Output the [x, y] coordinate of the center of the cell containing the given text.  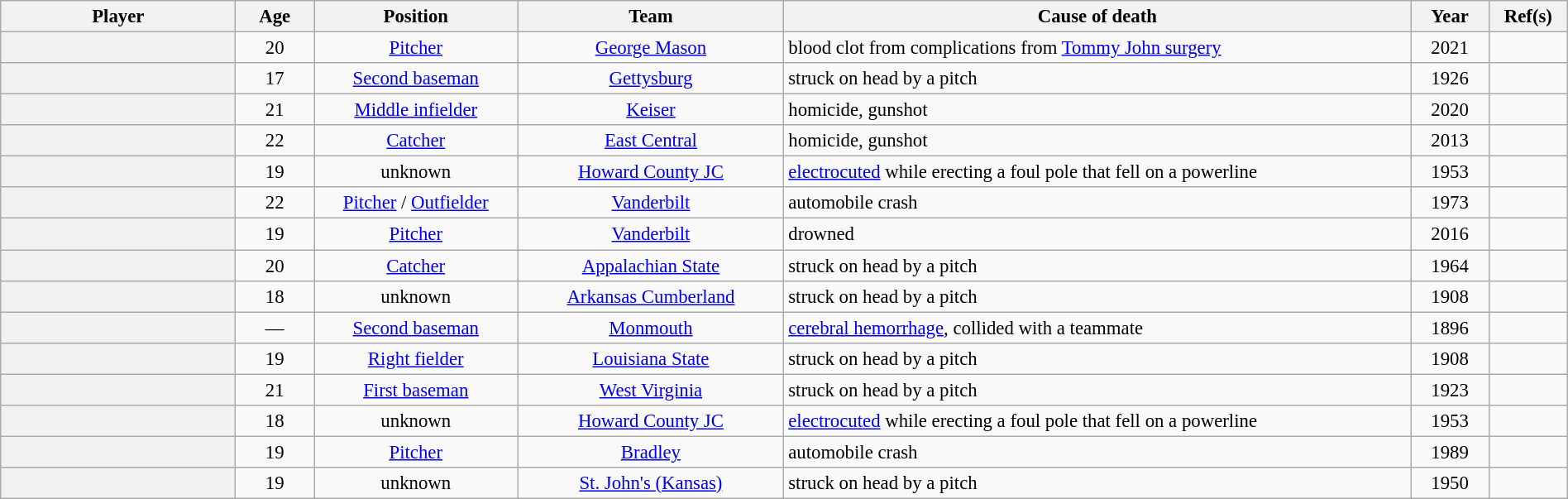
1926 [1451, 79]
Age [275, 17]
— [275, 328]
2013 [1451, 141]
1896 [1451, 328]
Cause of death [1097, 17]
cerebral hemorrhage, collided with a teammate [1097, 328]
1989 [1451, 452]
2020 [1451, 110]
Team [651, 17]
St. John's (Kansas) [651, 483]
Pitcher / Outfielder [416, 203]
Right fielder [416, 358]
Position [416, 17]
1964 [1451, 266]
Middle infielder [416, 110]
Bradley [651, 452]
Gettysburg [651, 79]
First baseman [416, 390]
George Mason [651, 48]
Appalachian State [651, 266]
East Central [651, 141]
17 [275, 79]
Monmouth [651, 328]
Year [1451, 17]
Louisiana State [651, 358]
1973 [1451, 203]
Keiser [651, 110]
Ref(s) [1528, 17]
Player [118, 17]
2021 [1451, 48]
1923 [1451, 390]
West Virginia [651, 390]
drowned [1097, 234]
2016 [1451, 234]
blood clot from complications from Tommy John surgery [1097, 48]
1950 [1451, 483]
Arkansas Cumberland [651, 296]
